Output the [x, y] coordinate of the center of the cell containing the given text.  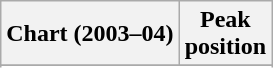
Chart (2003–04) [90, 34]
Peakposition [225, 34]
